Search for the cell housing the specified text and yield its (x, y) center coordinate. 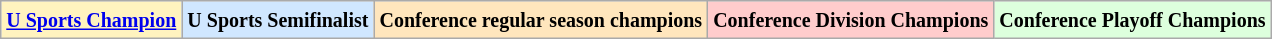
U Sports Semifinalist (278, 20)
Conference Division Champions (851, 20)
U Sports Champion (92, 20)
Conference regular season champions (541, 20)
Conference Playoff Champions (1132, 20)
